Capture the cell that displays the provided text and extract its [x, y] central coordinate. 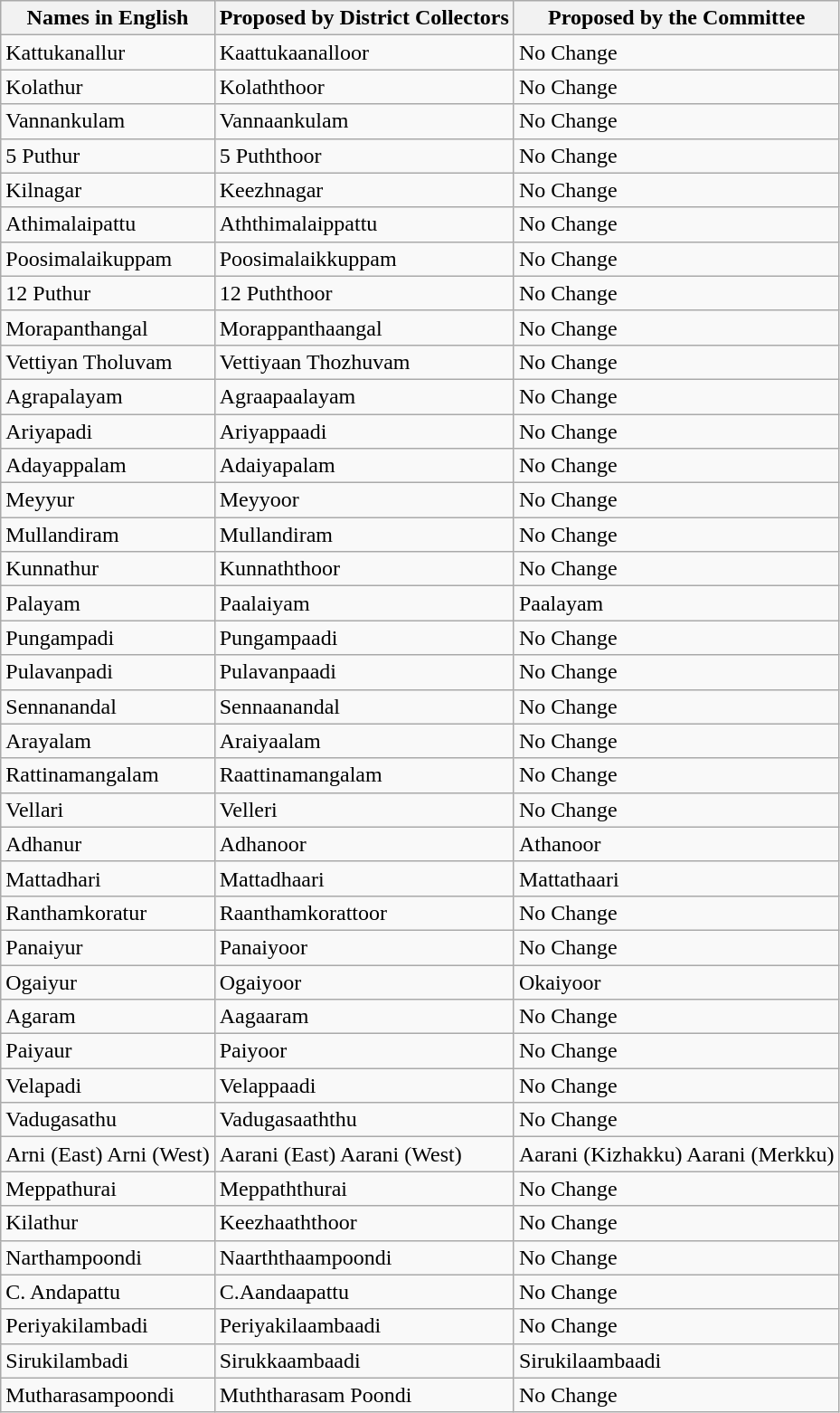
5 Puththoor [363, 156]
Vadugasathu [108, 1120]
Ariyapadi [108, 431]
Sirukilaambaadi [676, 1361]
Narthampoondi [108, 1257]
Sirukilambadi [108, 1361]
Morappanthaangal [363, 327]
Periyakilaambaadi [363, 1326]
Paalayam [676, 603]
Kaattukaanalloor [363, 52]
C.Aandaapattu [363, 1292]
C. Andapattu [108, 1292]
Morapanthangal [108, 327]
Vettiyan Tholuvam [108, 362]
Agrapalayam [108, 396]
Vannankulam [108, 121]
Rattinamangalam [108, 775]
Velleri [363, 810]
Proposed by the Committee [676, 18]
Meppaththurai [363, 1189]
Keezhnagar [363, 190]
Ogaiyur [108, 982]
Poosimalaikuppam [108, 259]
Kolaththoor [363, 87]
Adayappalam [108, 466]
Pungampaadi [363, 638]
Kolathur [108, 87]
12 Puthur [108, 293]
Mattadhari [108, 878]
Poosimalaikkuppam [363, 259]
Velappaadi [363, 1086]
Mattathaari [676, 878]
12 Puththoor [363, 293]
Pungampadi [108, 638]
Palayam [108, 603]
Kilnagar [108, 190]
Agraapaalayam [363, 396]
Aarani (Kizhakku) Aarani (Merkku) [676, 1154]
Vadugasaaththu [363, 1120]
Athanoor [676, 844]
Aththimalaippattu [363, 224]
Names in English [108, 18]
Ariyappaadi [363, 431]
Kunnathur [108, 569]
Paiyoor [363, 1051]
Araiyaalam [363, 741]
Pulavanpadi [108, 672]
Meyyur [108, 500]
Sennanandal [108, 706]
Proposed by District Collectors [363, 18]
Arni (East) Arni (West) [108, 1154]
Arayalam [108, 741]
Kattukanallur [108, 52]
Sennaanandal [363, 706]
Ogaiyoor [363, 982]
Periyakilambadi [108, 1326]
Vannaankulam [363, 121]
Athimalaipattu [108, 224]
Ranthamkoratur [108, 913]
Agaram [108, 1017]
Meyyoor [363, 500]
Aagaaram [363, 1017]
Kilathur [108, 1223]
Vellari [108, 810]
Meppathurai [108, 1189]
Sirukkaambaadi [363, 1361]
Okaiyoor [676, 982]
Adhanur [108, 844]
Velapadi [108, 1086]
Naarththaampoondi [363, 1257]
Raanthamkorattoor [363, 913]
5 Puthur [108, 156]
Adaiyapalam [363, 466]
Adhanoor [363, 844]
Paiyaur [108, 1051]
Aarani (East) Aarani (West) [363, 1154]
Panaiyur [108, 947]
Panaiyoor [363, 947]
Mattadhaari [363, 878]
Raattinamangalam [363, 775]
Mutharasampoondi [108, 1395]
Pulavanpaadi [363, 672]
Vettiyaan Thozhuvam [363, 362]
Kunnaththoor [363, 569]
Paalaiyam [363, 603]
Muththarasam Poondi [363, 1395]
Keezhaaththoor [363, 1223]
